Pinpoint the cell where the given text exists, returning its (x, y) midpoint coordinate. 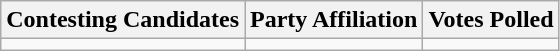
Contesting Candidates (123, 20)
Party Affiliation (334, 20)
Votes Polled (491, 20)
